For the text-containing cell, return its midpoint in [x, y] coordinate format. 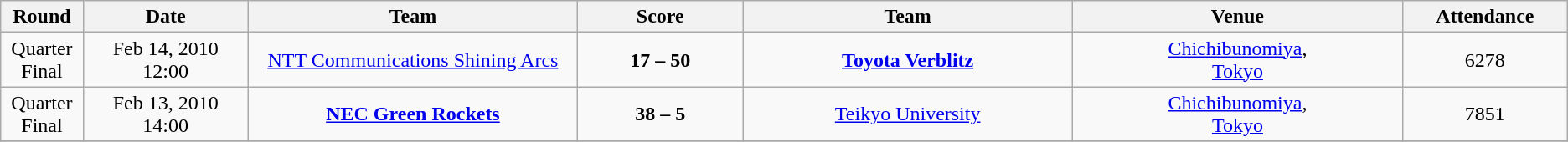
Date [166, 17]
Teikyo University [908, 114]
6278 [1484, 60]
Feb 13, 2010 14:00 [166, 114]
Venue [1238, 17]
NTT Communications Shining Arcs [413, 60]
17 – 50 [660, 60]
NEC Green Rockets [413, 114]
Feb 14, 2010 12:00 [166, 60]
7851 [1484, 114]
Score [660, 17]
Round [42, 17]
38 – 5 [660, 114]
Toyota Verblitz [908, 60]
Attendance [1484, 17]
